Return (x, y) of the center of cell containing provided text 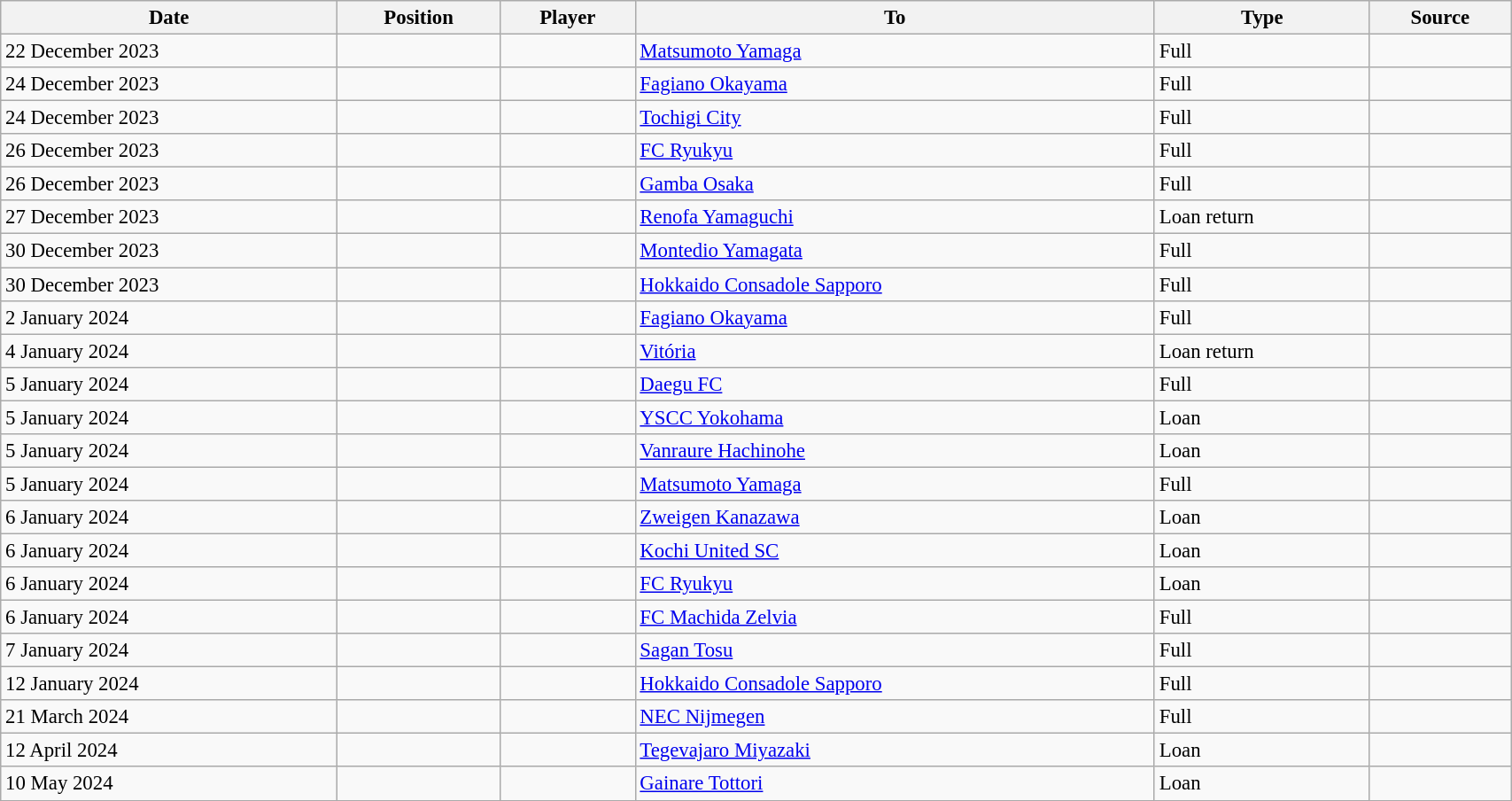
4 January 2024 (169, 351)
12 April 2024 (169, 750)
Montedio Yamagata (895, 251)
Kochi United SC (895, 550)
21 March 2024 (169, 717)
Position (419, 18)
Tegevajaro Miyazaki (895, 750)
22 December 2023 (169, 51)
NEC Nijmegen (895, 717)
Vitória (895, 351)
FC Machida Zelvia (895, 618)
12 January 2024 (169, 684)
10 May 2024 (169, 784)
Daegu FC (895, 384)
2 January 2024 (169, 317)
Vanraure Hachinohe (895, 451)
Tochigi City (895, 118)
Source (1440, 18)
27 December 2023 (169, 217)
Sagan Tosu (895, 650)
Date (169, 18)
Gainare Tottori (895, 784)
Renofa Yamaguchi (895, 217)
Gamba Osaka (895, 184)
Type (1261, 18)
YSCC Yokohama (895, 417)
7 January 2024 (169, 650)
To (895, 18)
Player (569, 18)
Zweigen Kanazawa (895, 517)
